Return [x, y] of the center of cell containing provided text 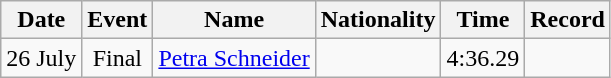
Record [568, 20]
Time [483, 20]
26 July [42, 58]
4:36.29 [483, 58]
Final [118, 58]
Petra Schneider [234, 58]
Nationality [378, 20]
Event [118, 20]
Name [234, 20]
Date [42, 20]
